Find where the given text appears and provide that cell's center as (x, y) coordinate. 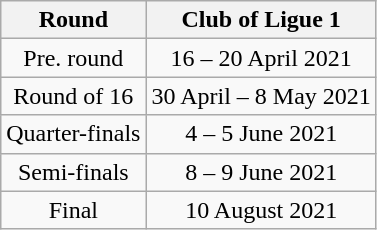
Round of 16 (74, 96)
16 – 20 April 2021 (261, 58)
8 – 9 June 2021 (261, 172)
Semi-finals (74, 172)
30 April – 8 May 2021 (261, 96)
Round (74, 20)
10 August 2021 (261, 210)
4 – 5 June 2021 (261, 134)
Quarter-finals (74, 134)
Club of Ligue 1 (261, 20)
Final (74, 210)
Pre. round (74, 58)
